Determine the (x, y) coordinate at the center of the cell enclosing the given text.  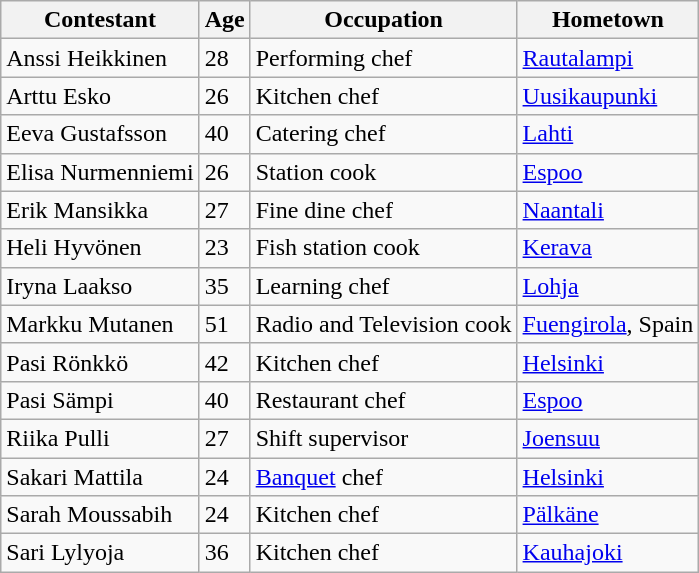
Radio and Television cook (384, 324)
Learning chef (384, 286)
Age (224, 20)
35 (224, 286)
Erik Mansikka (100, 210)
Uusikaupunki (608, 96)
Sarah Moussabih (100, 515)
Occupation (384, 20)
Pälkäne (608, 515)
Rautalampi (608, 58)
Fine dine chef (384, 210)
Naantali (608, 210)
Eeva Gustafsson (100, 134)
Contestant (100, 20)
Hometown (608, 20)
Pasi Rönkkö (100, 362)
42 (224, 362)
Catering chef (384, 134)
Lohja (608, 286)
Banquet chef (384, 477)
Sari Lylyoja (100, 553)
Fish station cook (384, 248)
Anssi Heikkinen (100, 58)
Heli Hyvönen (100, 248)
Fuengirola, Spain (608, 324)
Iryna Laakso (100, 286)
36 (224, 553)
Restaurant chef (384, 400)
Station cook (384, 172)
Shift supervisor (384, 438)
Kerava (608, 248)
Arttu Esko (100, 96)
23 (224, 248)
Riika Pulli (100, 438)
Joensuu (608, 438)
Lahti (608, 134)
Sakari Mattila (100, 477)
Elisa Nurmenniemi (100, 172)
Kauhajoki (608, 553)
Pasi Sämpi (100, 400)
Markku Mutanen (100, 324)
51 (224, 324)
28 (224, 58)
Performing chef (384, 58)
